From the cell containing the given text, extract its center point as [X, Y] coordinate. 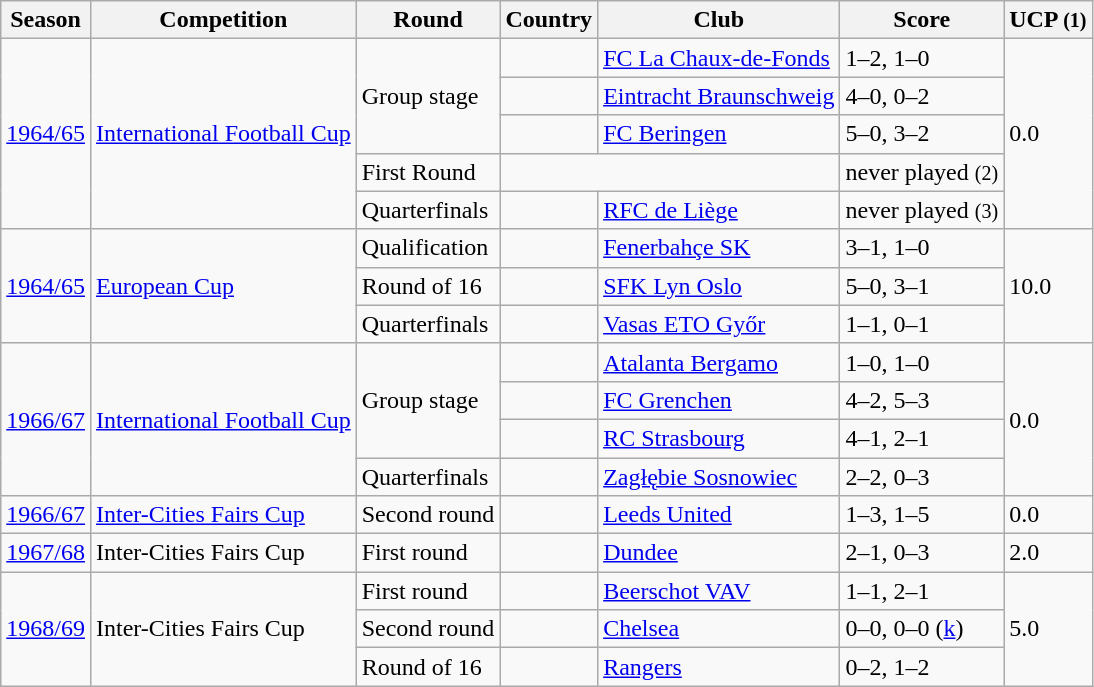
1–1, 2–1 [922, 591]
Club [719, 20]
European Cup [223, 286]
SFK Lyn Oslo [719, 286]
1–1, 0–1 [922, 324]
4–0, 0–2 [922, 96]
1968/69 [46, 629]
RC Strasbourg [719, 438]
Chelsea [719, 629]
5–0, 3–1 [922, 286]
FC La Chaux-de-Fonds [719, 58]
0–2, 1–2 [922, 667]
Dundee [719, 553]
Zagłębie Sosnowiec [719, 477]
Score [922, 20]
1–3, 1–5 [922, 515]
Leeds United [719, 515]
Country [549, 20]
2–1, 0–3 [922, 553]
FC Beringen [719, 134]
5–0, 3–2 [922, 134]
1967/68 [46, 553]
First Round [428, 172]
never played (2) [922, 172]
Eintracht Braunschweig [719, 96]
Competition [223, 20]
UCP (1) [1048, 20]
Rangers [719, 667]
4–2, 5–3 [922, 400]
Atalanta Bergamo [719, 362]
Qualification [428, 248]
5.0 [1048, 629]
Fenerbahçe SK [719, 248]
2–2, 0–3 [922, 477]
10.0 [1048, 286]
RFC de Liège [719, 210]
Beerschot VAV [719, 591]
Season [46, 20]
3–1, 1–0 [922, 248]
never played (3) [922, 210]
4–1, 2–1 [922, 438]
2.0 [1048, 553]
FC Grenchen [719, 400]
1–2, 1–0 [922, 58]
Vasas ETO Győr [719, 324]
Round [428, 20]
1–0, 1–0 [922, 362]
0–0, 0–0 (k) [922, 629]
